From the cell containing the given text, extract its center point as (x, y) coordinate. 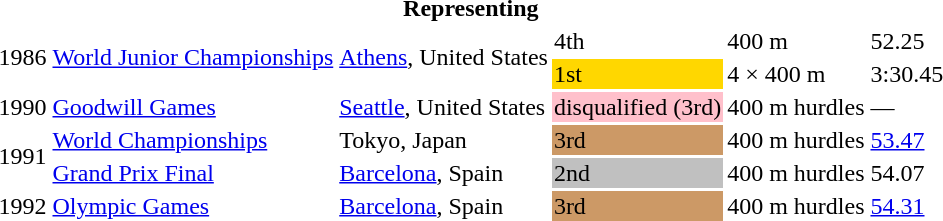
Grand Prix Final (193, 173)
disqualified (3rd) (637, 107)
1st (637, 74)
World Championships (193, 140)
Athens, United States (444, 58)
4 × 400 m (796, 74)
Seattle, United States (444, 107)
Tokyo, Japan (444, 140)
Olympic Games (193, 206)
World Junior Championships (193, 58)
Goodwill Games (193, 107)
4th (637, 41)
2nd (637, 173)
400 m (796, 41)
